Detect which cell encompasses the target text, then output its (X, Y) center coordinate. 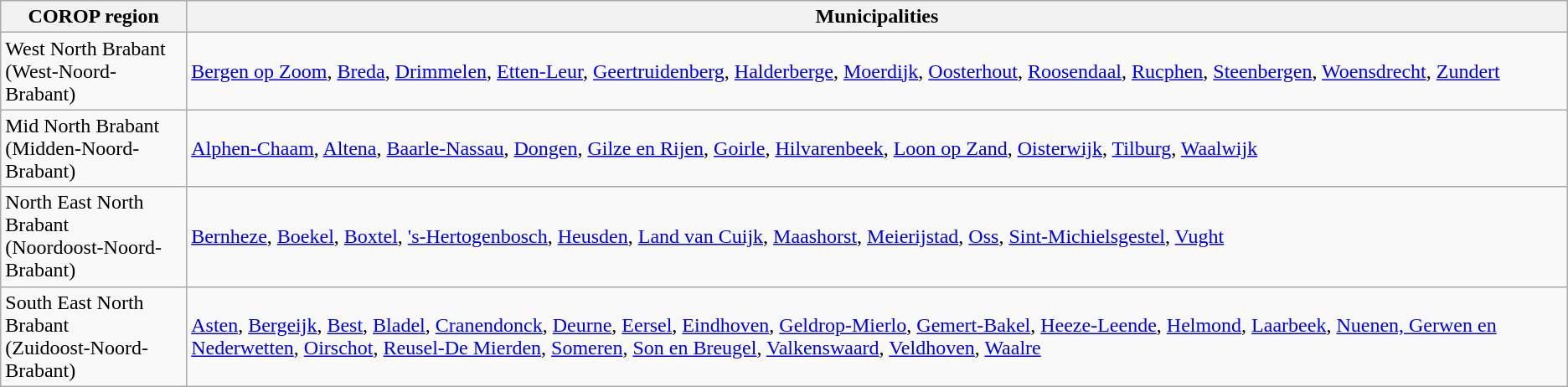
Alphen-Chaam, Altena, Baarle-Nassau, Dongen, Gilze en Rijen, Goirle, Hilvarenbeek, Loon op Zand, Oisterwijk, Tilburg, Waalwijk (878, 148)
Mid North Brabant(Midden-Noord-Brabant) (94, 148)
South East North Brabant(Zuidoost-Noord-Brabant) (94, 337)
Bernheze, Boekel, Boxtel, 's-Hertogenbosch, Heusden, Land van Cuijk, Maashorst, Meierijstad, Oss, Sint-Michielsgestel, Vught (878, 236)
West North Brabant(West-Noord-Brabant) (94, 71)
Municipalities (878, 17)
COROP region (94, 17)
North East North Brabant(Noordoost-Noord-Brabant) (94, 236)
